Find where the given text appears and provide that cell's center as (X, Y) coordinate. 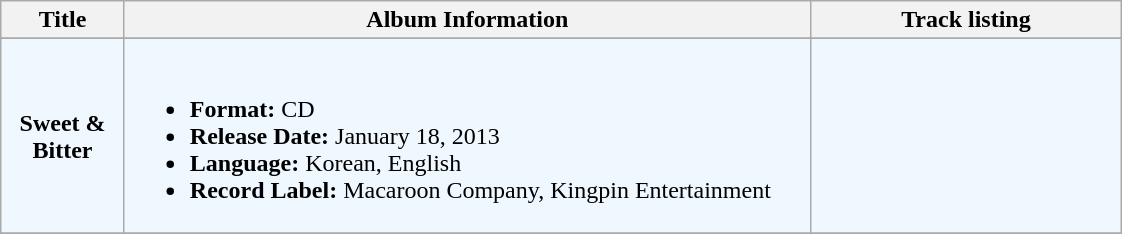
Sweet & Bitter (63, 136)
Track listing (966, 20)
Format: CDRelease Date: January 18, 2013Language: Korean, EnglishRecord Label: Macaroon Company, Kingpin Entertainment (467, 136)
Album Information (467, 20)
Title (63, 20)
